Output the (x, y) coordinate of the center of the cell containing the given text.  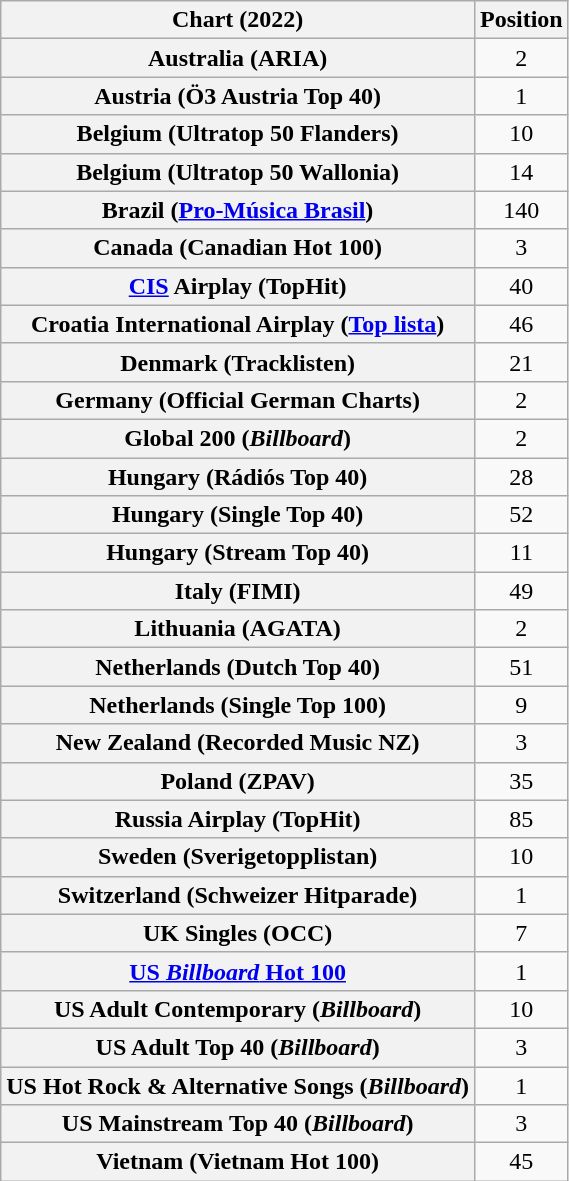
Global 200 (Billboard) (238, 438)
7 (521, 933)
Poland (ZPAV) (238, 781)
Austria (Ö3 Austria Top 40) (238, 96)
52 (521, 515)
Germany (Official German Charts) (238, 400)
Netherlands (Single Top 100) (238, 705)
New Zealand (Recorded Music NZ) (238, 743)
Vietnam (Vietnam Hot 100) (238, 1162)
US Billboard Hot 100 (238, 971)
49 (521, 591)
Lithuania (AGATA) (238, 629)
Australia (ARIA) (238, 58)
40 (521, 286)
US Adult Top 40 (Billboard) (238, 1047)
140 (521, 210)
85 (521, 819)
Switzerland (Schweizer Hitparade) (238, 895)
Denmark (Tracklisten) (238, 362)
9 (521, 705)
45 (521, 1162)
Netherlands (Dutch Top 40) (238, 667)
Hungary (Single Top 40) (238, 515)
Belgium (Ultratop 50 Flanders) (238, 134)
35 (521, 781)
US Mainstream Top 40 (Billboard) (238, 1124)
UK Singles (OCC) (238, 933)
Italy (FIMI) (238, 591)
Position (521, 20)
51 (521, 667)
Hungary (Stream Top 40) (238, 553)
US Hot Rock & Alternative Songs (Billboard) (238, 1085)
14 (521, 172)
CIS Airplay (TopHit) (238, 286)
Chart (2022) (238, 20)
Brazil (Pro-Música Brasil) (238, 210)
Sweden (Sverigetopplistan) (238, 857)
US Adult Contemporary (Billboard) (238, 1009)
Croatia International Airplay (Top lista) (238, 324)
Russia Airplay (TopHit) (238, 819)
Canada (Canadian Hot 100) (238, 248)
Hungary (Rádiós Top 40) (238, 477)
28 (521, 477)
11 (521, 553)
Belgium (Ultratop 50 Wallonia) (238, 172)
46 (521, 324)
21 (521, 362)
